From the cell containing the given text, extract its center point as [X, Y] coordinate. 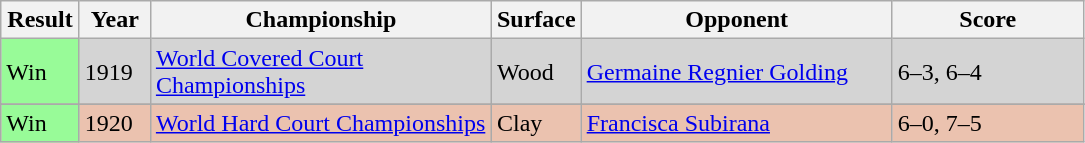
World Hard Court Championships [320, 123]
World Covered Court Championships [320, 72]
1919 [114, 72]
Championship [320, 20]
1920 [114, 123]
Opponent [736, 20]
Surface [536, 20]
Score [988, 20]
6–0, 7–5 [988, 123]
6–3, 6–4 [988, 72]
Francisca Subirana [736, 123]
Year [114, 20]
Wood [536, 72]
Result [40, 20]
Germaine Regnier Golding [736, 72]
Clay [536, 123]
